Detect which cell encompasses the target text, then output its [X, Y] center coordinate. 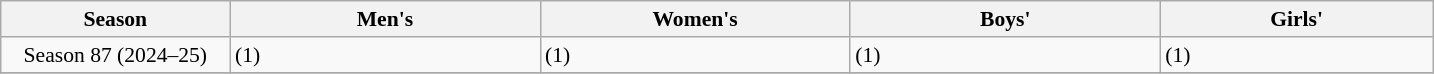
Boys' [1005, 19]
Season [116, 19]
Girls' [1296, 19]
Women's [695, 19]
Men's [385, 19]
Season 87 (2024–25) [116, 55]
